Extract the (x, y) coordinate from the center of the cell holding the provided text.  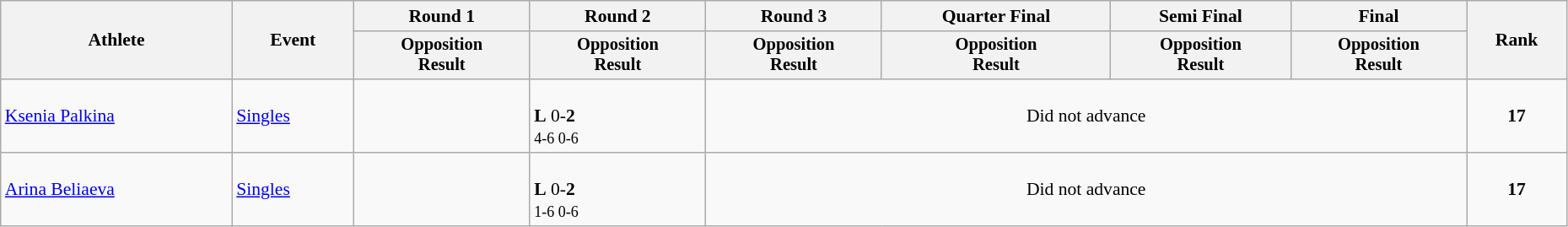
Round 1 (442, 16)
Arina Beliaeva (116, 189)
Semi Final (1201, 16)
L 0-24-6 0-6 (617, 116)
Athlete (116, 41)
Ksenia Palkina (116, 116)
Round 3 (795, 16)
L 0-21-6 0-6 (617, 189)
Rank (1517, 41)
Event (293, 41)
Quarter Final (995, 16)
Final (1378, 16)
Round 2 (617, 16)
